Search for the cell housing the specified text and yield its [X, Y] center coordinate. 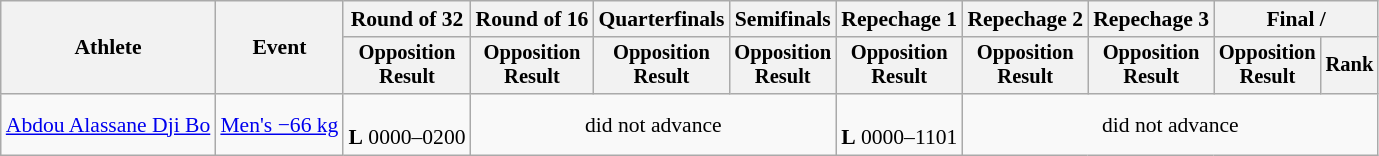
L 0000–0200 [406, 124]
Rank [1350, 66]
Event [279, 48]
Round of 32 [406, 19]
Athlete [108, 48]
L 0000–1101 [899, 124]
Abdou Alassane Dji Bo [108, 124]
Repechage 2 [1025, 19]
Repechage 1 [899, 19]
Quarterfinals [661, 19]
Men's −66 kg [279, 124]
Semifinals [782, 19]
Repechage 3 [1151, 19]
Final / [1296, 19]
Round of 16 [532, 19]
